Detect which cell encompasses the target text, then output its [X, Y] center coordinate. 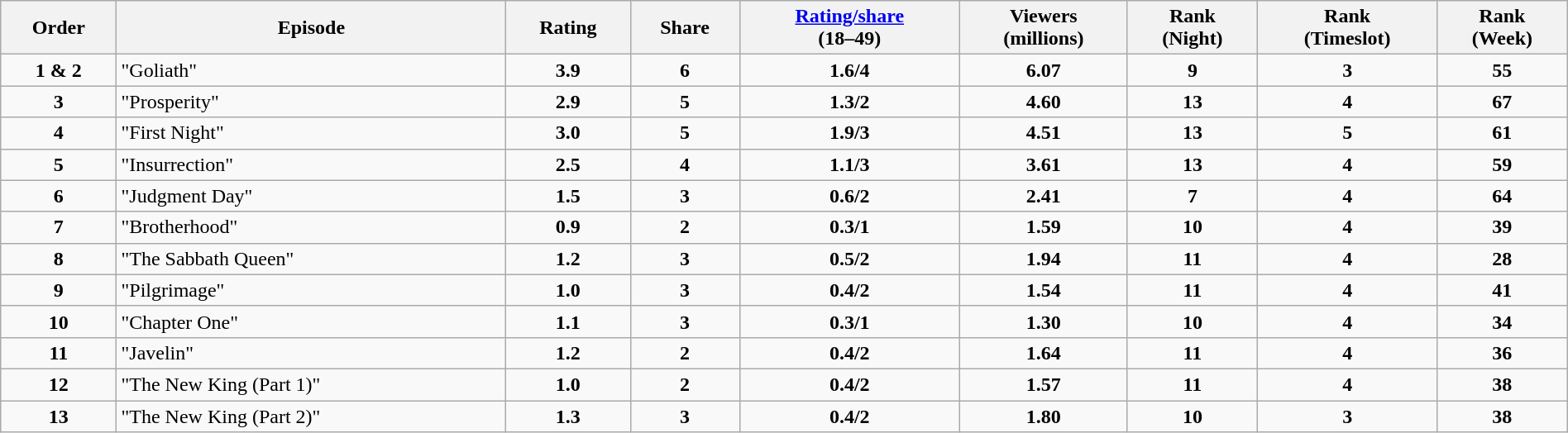
3.0 [568, 133]
55 [1502, 70]
1 & 2 [59, 70]
Share [685, 28]
0.6/2 [850, 196]
1.3/2 [850, 102]
2.5 [568, 164]
59 [1502, 164]
1.1/3 [850, 164]
39 [1502, 227]
Rating [568, 28]
2.41 [1044, 196]
0.5/2 [850, 259]
"The New King (Part 1)" [311, 384]
"Insurrection" [311, 164]
1.1 [568, 321]
12 [59, 384]
4.51 [1044, 133]
64 [1502, 196]
6.07 [1044, 70]
"The Sabbath Queen" [311, 259]
Rank(Week) [1502, 28]
41 [1502, 290]
1.54 [1044, 290]
Episode [311, 28]
1.80 [1044, 416]
2.9 [568, 102]
"Prosperity" [311, 102]
1.6/4 [850, 70]
1.64 [1044, 353]
8 [59, 259]
1.3 [568, 416]
4.60 [1044, 102]
28 [1502, 259]
3.61 [1044, 164]
1.59 [1044, 227]
61 [1502, 133]
Rank(Timeslot) [1348, 28]
"Judgment Day" [311, 196]
1.5 [568, 196]
0.9 [568, 227]
1.57 [1044, 384]
Viewers(millions) [1044, 28]
3.9 [568, 70]
"First Night" [311, 133]
"Goliath" [311, 70]
"The New King (Part 2)" [311, 416]
34 [1502, 321]
1.9/3 [850, 133]
1.94 [1044, 259]
1.30 [1044, 321]
67 [1502, 102]
Order [59, 28]
"Javelin" [311, 353]
"Pilgrimage" [311, 290]
36 [1502, 353]
"Chapter One" [311, 321]
Rating/share(18–49) [850, 28]
Rank(Night) [1193, 28]
"Brotherhood" [311, 227]
